Extract the [X, Y] coordinate from the center of the cell holding the provided text.  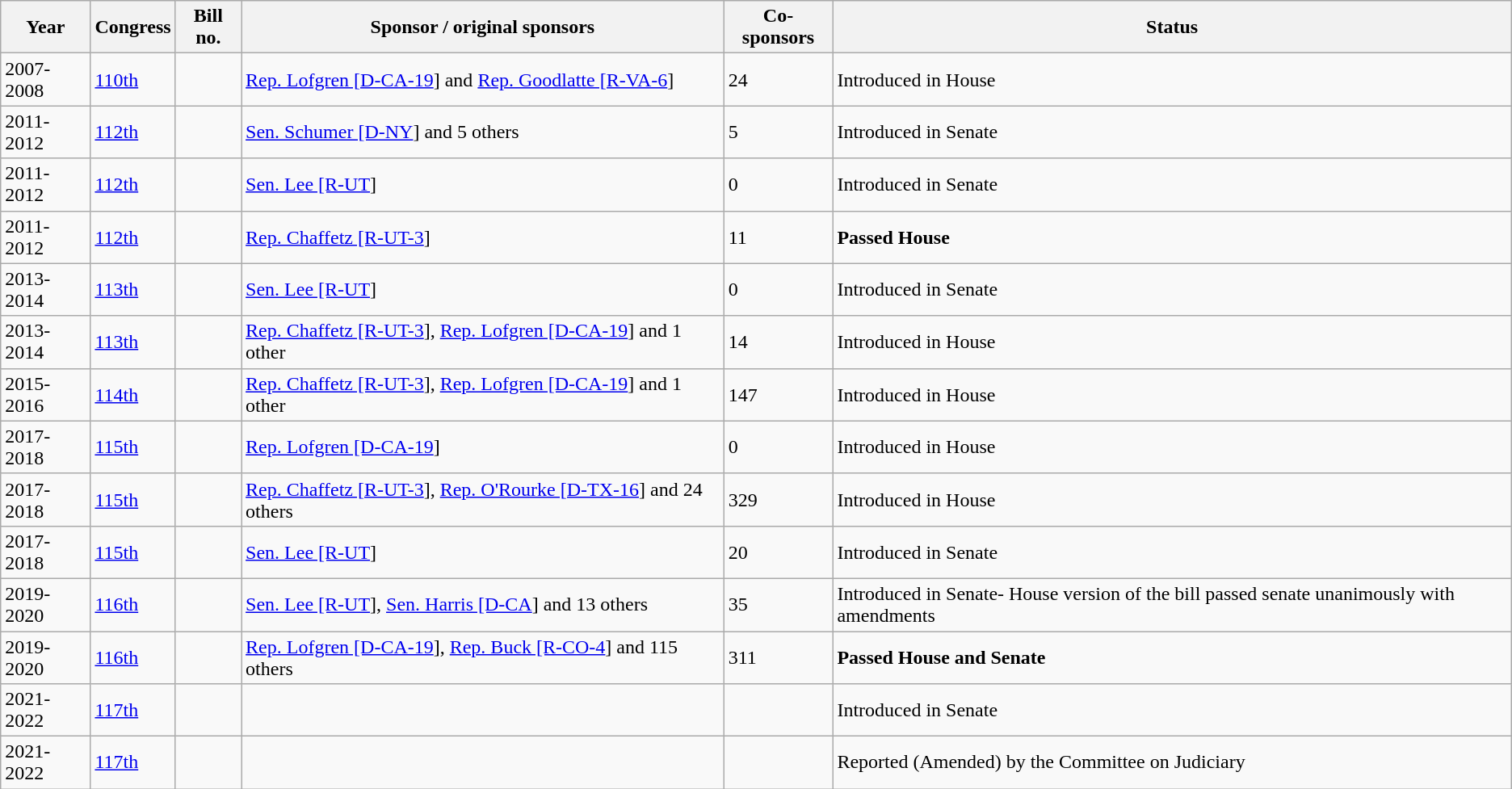
2015-2016 [45, 394]
311 [779, 657]
Co-sponsors [779, 27]
329 [779, 499]
14 [779, 342]
Rep. Lofgren [D-CA-19], Rep. Buck [R-CO-4] and 115 others [483, 657]
20 [779, 552]
Sponsor / original sponsors [483, 27]
Rep. Chaffetz [R-UT-3], Rep. O'Rourke [D-TX-16] and 24 others [483, 499]
Bill no. [208, 27]
Passed House and Senate [1172, 657]
110th [132, 79]
2007-2008 [45, 79]
24 [779, 79]
Introduced in Senate- House version of the bill passed senate unanimously with amendments [1172, 604]
114th [132, 394]
Rep. Chaffetz [R-UT-3] [483, 237]
Year [45, 27]
Reported (Amended) by the Committee on Judiciary [1172, 762]
Rep. Lofgren [D-CA-19] and Rep. Goodlatte [R-VA-6] [483, 79]
Rep. Lofgren [D-CA-19] [483, 447]
Sen. Lee [R-UT], Sen. Harris [D-CA] and 13 others [483, 604]
147 [779, 394]
11 [779, 237]
35 [779, 604]
Status [1172, 27]
Congress [132, 27]
Sen. Schumer [D-NY] and 5 others [483, 132]
5 [779, 132]
Passed House [1172, 237]
